Scan for the cell matching the given text and deliver its (X, Y) coordinate at center. 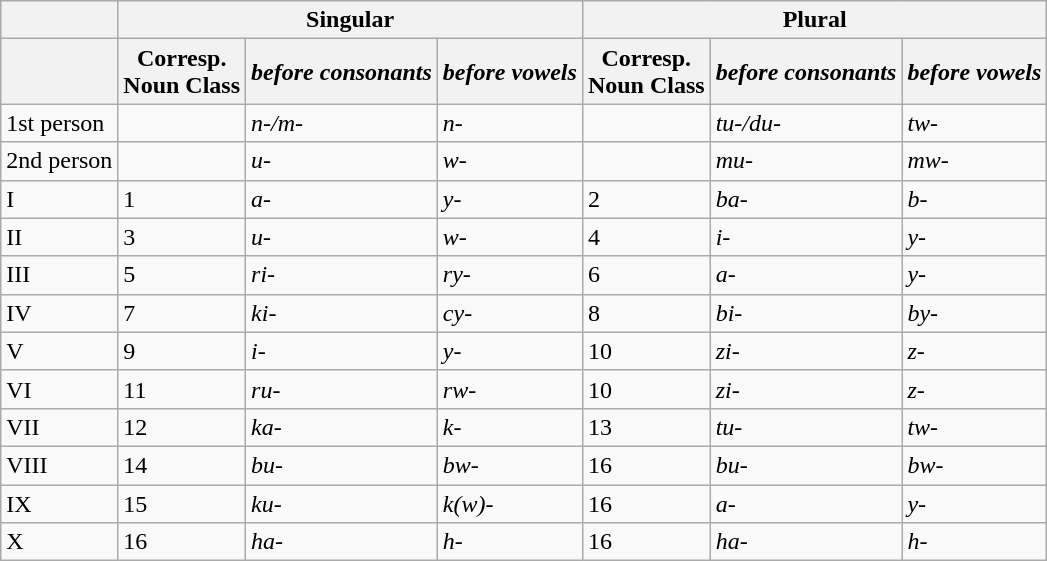
cy- (510, 313)
IV (60, 313)
ka- (342, 427)
n- (510, 123)
14 (182, 465)
IX (60, 503)
II (60, 237)
2 (646, 199)
8 (646, 313)
k- (510, 427)
ru- (342, 389)
mw- (974, 161)
bi- (806, 313)
6 (646, 275)
Singular (350, 20)
5 (182, 275)
7 (182, 313)
2nd person (60, 161)
1st person (60, 123)
III (60, 275)
I (60, 199)
ry- (510, 275)
mu- (806, 161)
VI (60, 389)
4 (646, 237)
ku- (342, 503)
ki- (342, 313)
11 (182, 389)
n-/m- (342, 123)
X (60, 542)
ba- (806, 199)
V (60, 351)
k(w)- (510, 503)
VIII (60, 465)
tu- (806, 427)
by- (974, 313)
13 (646, 427)
15 (182, 503)
Plural (814, 20)
9 (182, 351)
12 (182, 427)
1 (182, 199)
tu-/du- (806, 123)
3 (182, 237)
b- (974, 199)
VII (60, 427)
rw- (510, 389)
ri- (342, 275)
